From the cell containing the given text, extract its center point as (X, Y) coordinate. 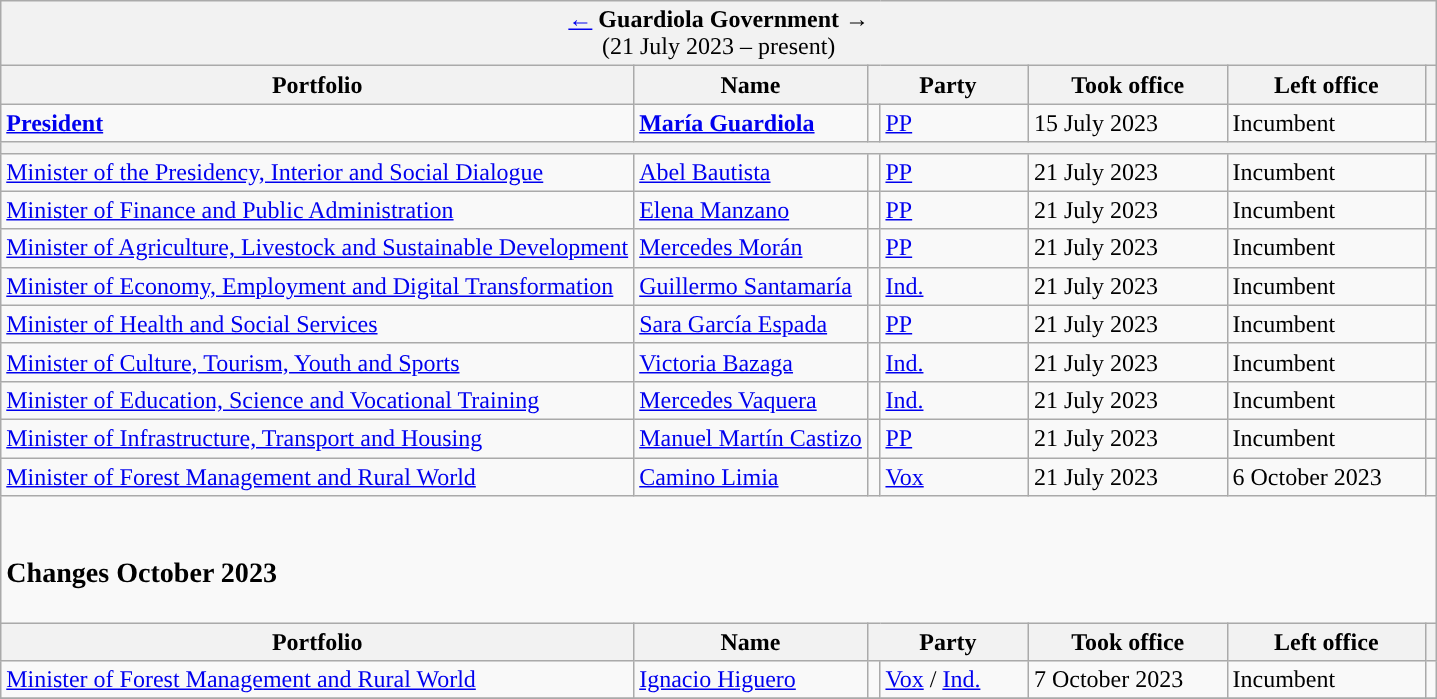
Camino Limia (751, 477)
Victoria Bazaga (751, 362)
7 October 2023 (1128, 680)
Abel Bautista (751, 172)
Minister of Health and Social Services (318, 324)
15 July 2023 (1128, 123)
Mercedes Vaquera (751, 400)
Minister of Economy, Employment and Digital Transformation (318, 286)
Minister of Finance and Public Administration (318, 210)
María Guardiola (751, 123)
6 October 2023 (1326, 477)
Vox (954, 477)
Minister of Infrastructure, Transport and Housing (318, 438)
Elena Manzano (751, 210)
Ignacio Higuero (751, 680)
Changes October 2023 (719, 560)
Minister of Culture, Tourism, Youth and Sports (318, 362)
Guillermo Santamaría (751, 286)
President (318, 123)
Vox / Ind. (954, 680)
Minister of Agriculture, Livestock and Sustainable Development (318, 248)
← Guardiola Government →(21 July 2023 – present) (719, 34)
Sara García Espada (751, 324)
Mercedes Morán (751, 248)
Minister of the Presidency, Interior and Social Dialogue (318, 172)
Manuel Martín Castizo (751, 438)
Minister of Education, Science and Vocational Training (318, 400)
